Return (x, y) of the center of cell containing provided text 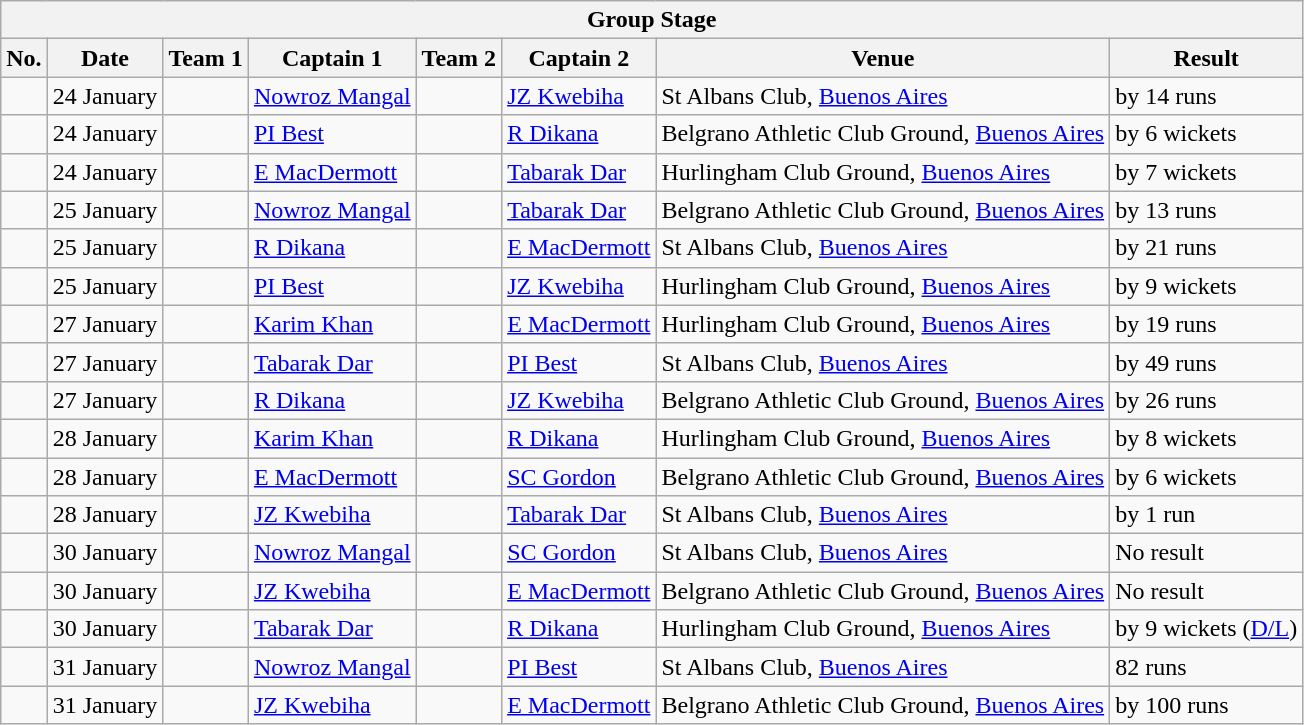
Venue (883, 58)
Result (1206, 58)
by 9 wickets (1206, 286)
by 21 runs (1206, 248)
by 49 runs (1206, 362)
by 8 wickets (1206, 438)
by 14 runs (1206, 96)
Team 2 (459, 58)
Captain 2 (579, 58)
by 26 runs (1206, 400)
No. (24, 58)
Captain 1 (332, 58)
by 13 runs (1206, 210)
by 19 runs (1206, 324)
Date (105, 58)
Team 1 (206, 58)
by 7 wickets (1206, 172)
by 1 run (1206, 515)
82 runs (1206, 667)
by 9 wickets (D/L) (1206, 629)
Group Stage (652, 20)
by 100 runs (1206, 705)
